Return the [x, y] coordinate for the center point of the cell that contains the specified text.  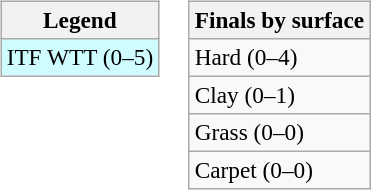
Finals by surface [279, 20]
Carpet (0–0) [279, 171]
Grass (0–0) [279, 133]
Hard (0–4) [279, 57]
Legend [80, 20]
ITF WTT (0–5) [80, 57]
Clay (0–1) [279, 95]
